From the cell containing the given text, extract its center point as (X, Y) coordinate. 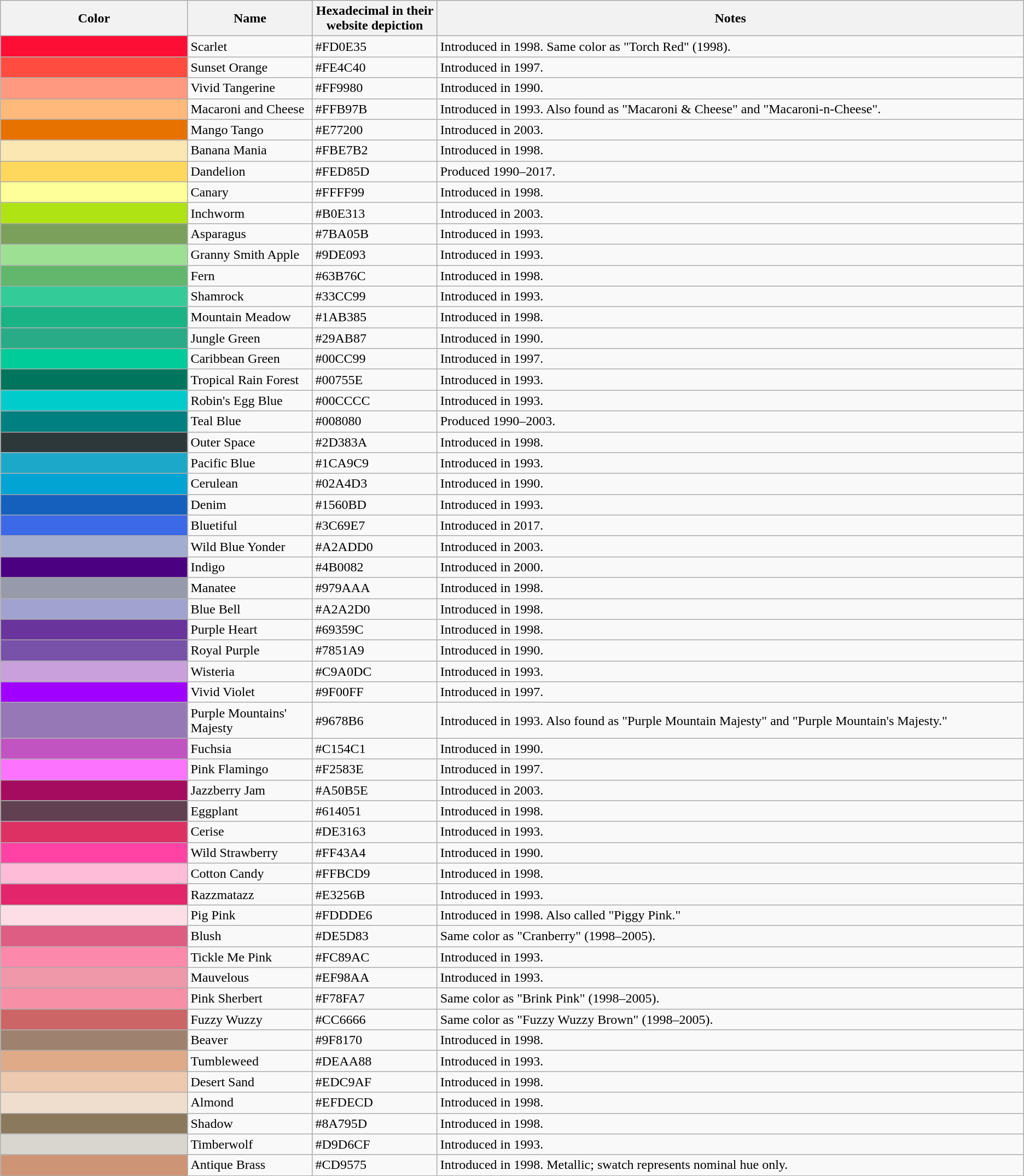
#CD9575 (375, 1165)
Same color as "Fuzzy Wuzzy Brown" (1998–2005). (730, 1019)
#FF43A4 (375, 853)
Hexadecimal in their website depiction (375, 19)
Pacific Blue (250, 463)
#7BA05B (375, 234)
#A2A2D0 (375, 609)
#EDC9AF (375, 1082)
#FC89AC (375, 957)
#614051 (375, 811)
#00CC99 (375, 359)
Pink Sherbert (250, 999)
#2D383A (375, 442)
#3C69E7 (375, 525)
#979AAA (375, 588)
Granny Smith Apple (250, 254)
Introduced in 1993. Also found as "Purple Mountain Majesty" and "Purple Mountain's Majesty." (730, 720)
Wisteria (250, 671)
Fuzzy Wuzzy (250, 1019)
Color (94, 19)
#FBE7B2 (375, 150)
#1AB385 (375, 317)
Pig Pink (250, 915)
#00CCCC (375, 401)
Shamrock (250, 297)
#00755E (375, 380)
Eggplant (250, 811)
Jazzberry Jam (250, 790)
Mauvelous (250, 978)
#F2583E (375, 769)
Indigo (250, 567)
Mountain Meadow (250, 317)
#C154C1 (375, 749)
#EFDECD (375, 1103)
#FE4C40 (375, 67)
Manatee (250, 588)
#B0E313 (375, 213)
Asparagus (250, 234)
#29AB87 (375, 338)
Introduced in 1993. Also found as "Macaroni & Cheese" and "Macaroni-n-Cheese". (730, 109)
Cerise (250, 832)
#1CA9C9 (375, 463)
Banana Mania (250, 150)
Wild Strawberry (250, 853)
Same color as "Brink Pink" (1998–2005). (730, 999)
Teal Blue (250, 421)
#69359C (375, 630)
#DE3163 (375, 832)
Almond (250, 1103)
Tumbleweed (250, 1061)
Timberwolf (250, 1144)
Blush (250, 936)
#9F00FF (375, 692)
Same color as "Cranberry" (1998–2005). (730, 936)
Shadow (250, 1123)
#FFB97B (375, 109)
Outer Space (250, 442)
#C9A0DC (375, 671)
Blue Bell (250, 609)
#9F8170 (375, 1040)
Robin's Egg Blue (250, 401)
#8A795D (375, 1123)
#D9D6CF (375, 1144)
Inchworm (250, 213)
Introduced in 1998. Also called "Piggy Pink." (730, 915)
Introduced in 2000. (730, 567)
Pink Flamingo (250, 769)
Razzmatazz (250, 894)
Canary (250, 192)
Introduced in 1998. Same color as "Torch Red" (1998). (730, 47)
Bluetiful (250, 525)
#008080 (375, 421)
#FDDDE6 (375, 915)
#A2ADD0 (375, 546)
#FD0E35 (375, 47)
#CC6666 (375, 1019)
Introduced in 1998. Metallic; swatch represents nominal hue only. (730, 1165)
Tickle Me Pink (250, 957)
Vivid Tangerine (250, 88)
Produced 1990–2003. (730, 421)
#9DE093 (375, 254)
#FFFF99 (375, 192)
Cotton Candy (250, 873)
Notes (730, 19)
Fuchsia (250, 749)
#4B0082 (375, 567)
Tropical Rain Forest (250, 380)
#A50B5E (375, 790)
Antique Brass (250, 1165)
Name (250, 19)
#FED85D (375, 171)
#E77200 (375, 130)
#33CC99 (375, 297)
Macaroni and Cheese (250, 109)
Cerulean (250, 484)
Purple Mountains' Majesty (250, 720)
Desert Sand (250, 1082)
#F78FA7 (375, 999)
Fern (250, 275)
Produced 1990–2017. (730, 171)
#DE5D83 (375, 936)
Sunset Orange (250, 67)
#63B76C (375, 275)
#7851A9 (375, 651)
#02A4D3 (375, 484)
#9678B6 (375, 720)
#FF9980 (375, 88)
#E3256B (375, 894)
Dandelion (250, 171)
Jungle Green (250, 338)
Caribbean Green (250, 359)
#DEAA88 (375, 1061)
Vivid Violet (250, 692)
#FFBCD9 (375, 873)
Mango Tango (250, 130)
Purple Heart (250, 630)
Introduced in 2017. (730, 525)
Beaver (250, 1040)
#EF98AA (375, 978)
Denim (250, 505)
Royal Purple (250, 651)
Scarlet (250, 47)
Wild Blue Yonder (250, 546)
#1560BD (375, 505)
